From the cell containing the given text, extract its center point as [x, y] coordinate. 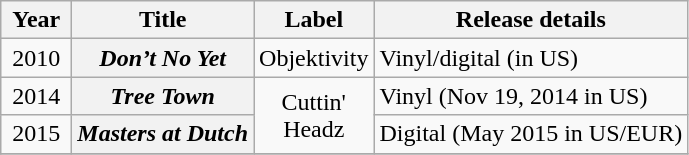
Don’t No Yet [163, 58]
Year [36, 20]
2015 [36, 134]
Vinyl (Nov 19, 2014 in US) [531, 96]
2010 [36, 58]
Vinyl/digital (in US) [531, 58]
Cuttin'Headz [314, 115]
Objektivity [314, 58]
Masters at Dutch [163, 134]
2014 [36, 96]
Title [163, 20]
Release details [531, 20]
Digital (May 2015 in US/EUR) [531, 134]
Label [314, 20]
Tree Town [163, 96]
